Provide the (X, Y) coordinate of the cell's center where the given text is located.  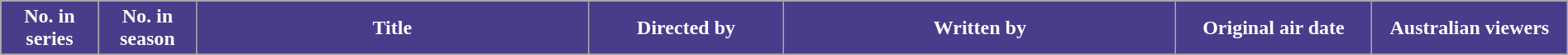
Directed by (686, 28)
No. inseason (147, 28)
Original air date (1274, 28)
Written by (980, 28)
Title (393, 28)
No. inseries (50, 28)
Australian viewers (1469, 28)
